Capture the cell that displays the provided text and extract its [X, Y] central coordinate. 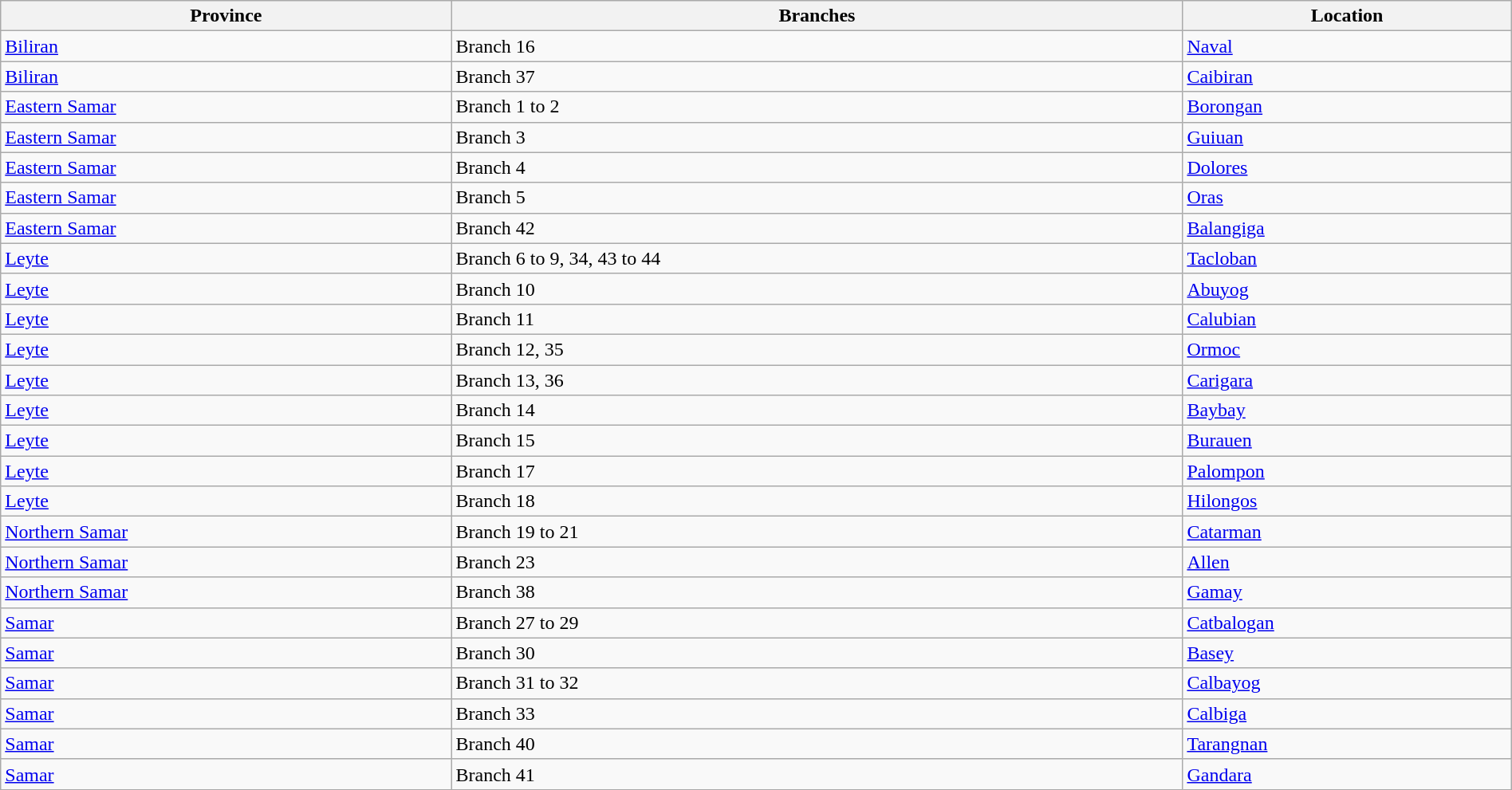
Naval [1347, 46]
Branch 14 [817, 411]
Province [226, 16]
Catarman [1347, 532]
Branch 3 [817, 137]
Branch 15 [817, 441]
Burauen [1347, 441]
Branch 37 [817, 77]
Borongan [1347, 107]
Caibiran [1347, 77]
Tarangnan [1347, 744]
Branch 19 to 21 [817, 532]
Oras [1347, 198]
Allen [1347, 562]
Branch 13, 36 [817, 380]
Branch 6 to 9, 34, 43 to 44 [817, 258]
Branch 27 to 29 [817, 623]
Branch 42 [817, 228]
Location [1347, 16]
Basey [1347, 653]
Branch 31 to 32 [817, 683]
Branches [817, 16]
Hilongos [1347, 501]
Gandara [1347, 774]
Branch 1 to 2 [817, 107]
Branch 33 [817, 713]
Branch 38 [817, 592]
Branch 17 [817, 471]
Guiuan [1347, 137]
Branch 11 [817, 319]
Tacloban [1347, 258]
Branch 4 [817, 167]
Branch 40 [817, 744]
Ormoc [1347, 349]
Catbalogan [1347, 623]
Branch 5 [817, 198]
Calubian [1347, 319]
Calbayog [1347, 683]
Branch 41 [817, 774]
Gamay [1347, 592]
Branch 12, 35 [817, 349]
Balangiga [1347, 228]
Carigara [1347, 380]
Branch 30 [817, 653]
Branch 16 [817, 46]
Calbiga [1347, 713]
Palompon [1347, 471]
Branch 23 [817, 562]
Abuyog [1347, 289]
Dolores [1347, 167]
Branch 18 [817, 501]
Branch 10 [817, 289]
Baybay [1347, 411]
